Scan for the cell matching the given text and deliver its (x, y) coordinate at center. 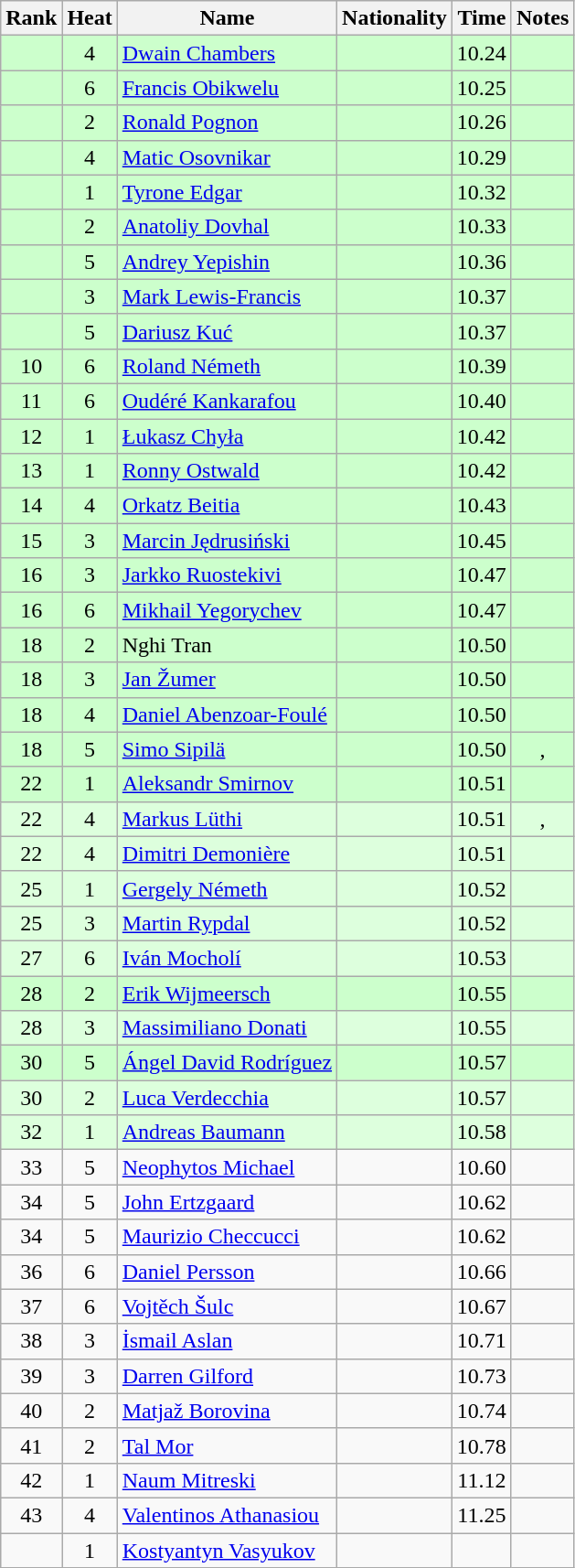
39 (31, 1376)
Ronny Ostwald (227, 471)
10.33 (481, 227)
Naum Mitreski (227, 1480)
Kostyantyn Vasyukov (227, 1551)
Łukasz Chyła (227, 436)
Martin Rypdal (227, 923)
Andreas Baumann (227, 1133)
37 (31, 1306)
Heat (90, 18)
Orkatz Beitia (227, 506)
İsmail Aslan (227, 1341)
42 (31, 1480)
Dwain Chambers (227, 53)
Oudéré Kankarafou (227, 401)
Ángel David Rodríguez (227, 1063)
10.25 (481, 88)
10.58 (481, 1133)
11.25 (481, 1515)
Jan Žumer (227, 680)
Dariusz Kuć (227, 331)
Aleksandr Smirnov (227, 784)
10.40 (481, 401)
Gergely Németh (227, 888)
36 (31, 1272)
33 (31, 1167)
Maurizio Checcucci (227, 1237)
10.74 (481, 1411)
Mark Lewis-Francis (227, 296)
Daniel Abenzoar-Foulé (227, 714)
32 (31, 1133)
10.26 (481, 123)
10.67 (481, 1306)
Iván Mocholí (227, 958)
Time (481, 18)
Darren Gilford (227, 1376)
11 (31, 401)
Marcin Jędrusiński (227, 541)
10.78 (481, 1445)
10.45 (481, 541)
10.66 (481, 1272)
10.36 (481, 262)
Anatoliy Dovhal (227, 227)
Valentinos Athanasiou (227, 1515)
Markus Lüthi (227, 819)
10.73 (481, 1376)
10.39 (481, 366)
27 (31, 958)
Andrey Yepishin (227, 262)
Jarkko Ruostekivi (227, 575)
14 (31, 506)
38 (31, 1341)
Dimitri Demonière (227, 854)
Roland Németh (227, 366)
Rank (31, 18)
10.60 (481, 1167)
Name (227, 18)
Tal Mor (227, 1445)
10 (31, 366)
Neophytos Michael (227, 1167)
Nghi Tran (227, 645)
10.43 (481, 506)
10.29 (481, 157)
Tyrone Edgar (227, 192)
13 (31, 471)
40 (31, 1411)
Simo Sipilä (227, 749)
Notes (542, 18)
Matjaž Borovina (227, 1411)
Ronald Pognon (227, 123)
10.32 (481, 192)
Massimiliano Donati (227, 1028)
Daniel Persson (227, 1272)
Nationality (395, 18)
Vojtěch Šulc (227, 1306)
Matic Osovnikar (227, 157)
10.24 (481, 53)
10.53 (481, 958)
Francis Obikwelu (227, 88)
11.12 (481, 1480)
Luca Verdecchia (227, 1098)
41 (31, 1445)
10.71 (481, 1341)
43 (31, 1515)
Erik Wijmeersch (227, 993)
12 (31, 436)
15 (31, 541)
John Ertzgaard (227, 1202)
Mikhail Yegorychev (227, 610)
